For the text-containing cell, return its midpoint in (X, Y) coordinate format. 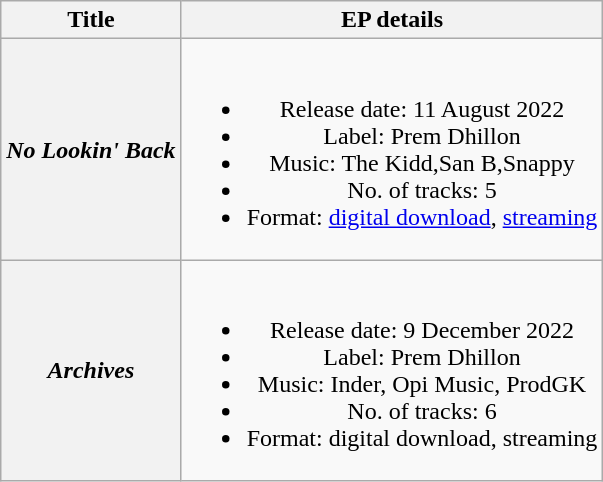
EP details (392, 20)
Archives (91, 370)
No Lookin' Back (91, 150)
Release date: 9 December 2022Label: Prem DhillonMusic: Inder, Opi Music, ProdGKNo. of tracks: 6Format: digital download, streaming (392, 370)
Release date: 11 August 2022Label: Prem DhillonMusic: The Kidd,San B,SnappyNo. of tracks: 5Format: digital download, streaming (392, 150)
Title (91, 20)
